Return the [X, Y] coordinate for the center point of the cell that contains the specified text.  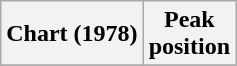
Peakposition [189, 34]
Chart (1978) [72, 34]
